Provide the [x, y] coordinate of the cell's center where the given text is located.  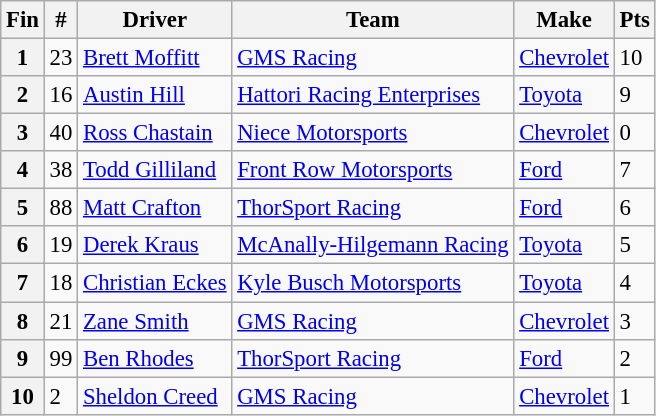
# [60, 20]
Driver [155, 20]
99 [60, 358]
Hattori Racing Enterprises [373, 95]
21 [60, 321]
Ben Rhodes [155, 358]
88 [60, 208]
McAnally-Hilgemann Racing [373, 245]
8 [23, 321]
Zane Smith [155, 321]
Todd Gilliland [155, 170]
Make [564, 20]
Sheldon Creed [155, 396]
Fin [23, 20]
Brett Moffitt [155, 58]
40 [60, 133]
Christian Eckes [155, 283]
38 [60, 170]
Team [373, 20]
23 [60, 58]
Niece Motorsports [373, 133]
Austin Hill [155, 95]
Ross Chastain [155, 133]
Matt Crafton [155, 208]
0 [634, 133]
Derek Kraus [155, 245]
Kyle Busch Motorsports [373, 283]
16 [60, 95]
19 [60, 245]
18 [60, 283]
Front Row Motorsports [373, 170]
Pts [634, 20]
